Detect which cell encompasses the target text, then output its [x, y] center coordinate. 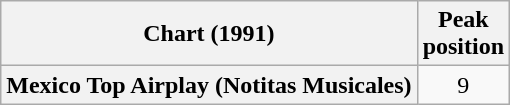
9 [463, 85]
Peakposition [463, 34]
Chart (1991) [209, 34]
Mexico Top Airplay (Notitas Musicales) [209, 85]
